Find where the given text appears and provide that cell's center as [x, y] coordinate. 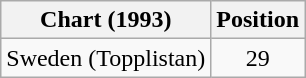
Chart (1993) [106, 20]
29 [258, 58]
Sweden (Topplistan) [106, 58]
Position [258, 20]
